For the text-containing cell, return its midpoint in (X, Y) coordinate format. 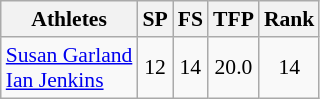
FS (190, 19)
Rank (290, 19)
SP (154, 19)
12 (154, 68)
Susan GarlandIan Jenkins (70, 68)
TFP (234, 19)
Athletes (70, 19)
20.0 (234, 68)
